Determine the (X, Y) coordinate at the center of the cell enclosing the given text.  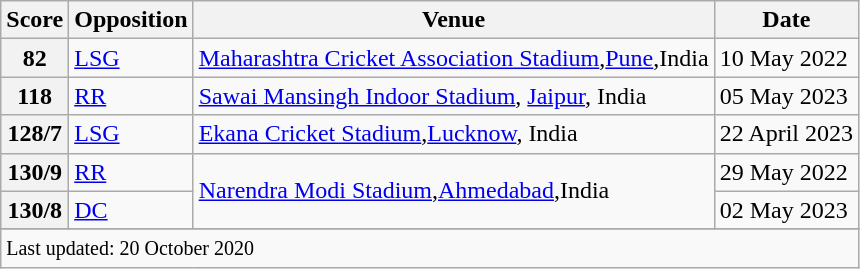
05 May 2023 (786, 96)
118 (35, 96)
Ekana Cricket Stadium,Lucknow, India (454, 134)
128/7 (35, 134)
Maharashtra Cricket Association Stadium,Pune,India (454, 58)
Date (786, 20)
130/9 (35, 172)
10 May 2022 (786, 58)
29 May 2022 (786, 172)
82 (35, 58)
Venue (454, 20)
DC (131, 210)
Sawai Mansingh Indoor Stadium, Jaipur, India (454, 96)
Last updated: 20 October 2020 (430, 248)
Opposition (131, 20)
Narendra Modi Stadium,Ahmedabad,India (454, 191)
22 April 2023 (786, 134)
Score (35, 20)
02 May 2023 (786, 210)
130/8 (35, 210)
